Return (x, y) of the center of cell containing provided text 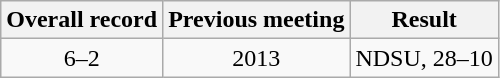
Previous meeting (256, 20)
NDSU, 28–10 (424, 58)
Overall record (82, 20)
2013 (256, 58)
6–2 (82, 58)
Result (424, 20)
